Search for the cell housing the specified text and yield its [X, Y] center coordinate. 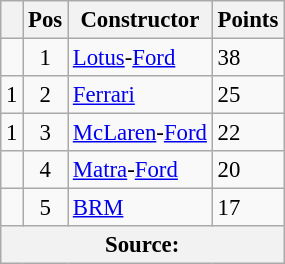
22 [248, 133]
McLaren-Ford [140, 133]
Pos [46, 20]
Constructor [140, 20]
38 [248, 58]
25 [248, 95]
Matra-Ford [140, 170]
Lotus-Ford [140, 58]
2 [46, 95]
Points [248, 20]
5 [46, 208]
3 [46, 133]
20 [248, 170]
Source: [142, 245]
Ferrari [140, 95]
4 [46, 170]
17 [248, 208]
BRM [140, 208]
